Extract the [x, y] coordinate from the center of the cell holding the provided text.  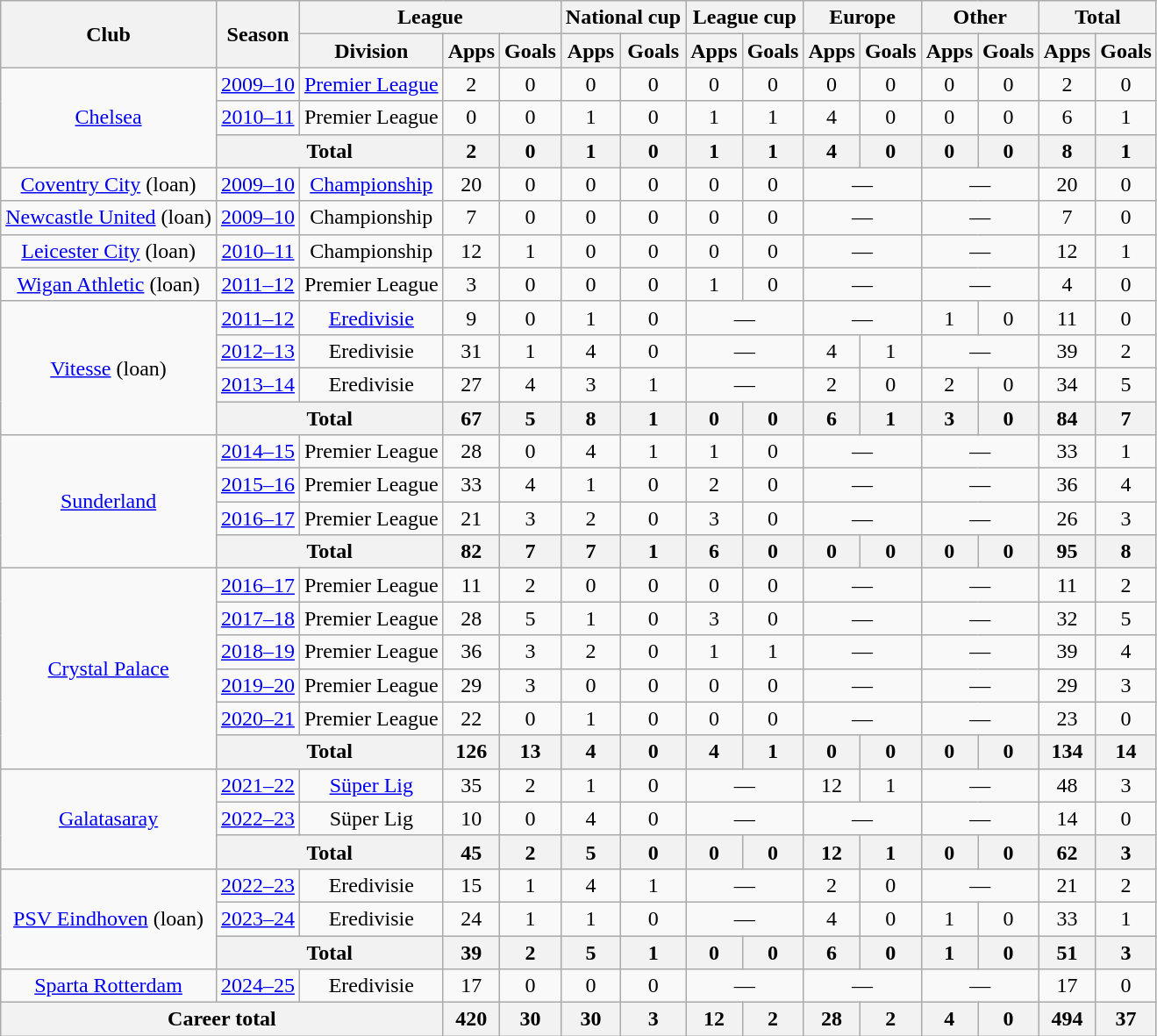
2014–15 [258, 452]
National cup [623, 18]
26 [1067, 518]
15 [471, 885]
Division [371, 51]
82 [471, 552]
494 [1067, 1019]
Club [109, 34]
2018–19 [258, 652]
Coventry City (loan) [109, 184]
62 [1067, 852]
31 [471, 351]
Sunderland [109, 502]
2019–20 [258, 685]
126 [471, 752]
34 [1067, 384]
67 [471, 418]
2013–14 [258, 384]
84 [1067, 418]
48 [1067, 785]
420 [471, 1019]
23 [1067, 718]
Galatasaray [109, 818]
37 [1126, 1019]
Season [258, 34]
League cup [745, 18]
24 [471, 918]
35 [471, 785]
13 [531, 752]
2021–22 [258, 785]
Sparta Rotterdam [109, 986]
32 [1067, 618]
27 [471, 384]
Wigan Athletic (loan) [109, 284]
2020–21 [258, 718]
2015–16 [258, 485]
9 [471, 318]
51 [1067, 952]
Other [980, 18]
PSV Eindhoven (loan) [109, 918]
22 [471, 718]
League [430, 18]
2017–18 [258, 618]
134 [1067, 752]
2024–25 [258, 986]
Leicester City (loan) [109, 251]
2012–13 [258, 351]
Vitesse (loan) [109, 368]
Chelsea [109, 118]
Europe [862, 18]
2023–24 [258, 918]
10 [471, 818]
95 [1067, 552]
45 [471, 852]
Crystal Palace [109, 668]
Career total [222, 1019]
Newcastle United (loan) [109, 218]
